Return [x, y] of the center of cell containing provided text 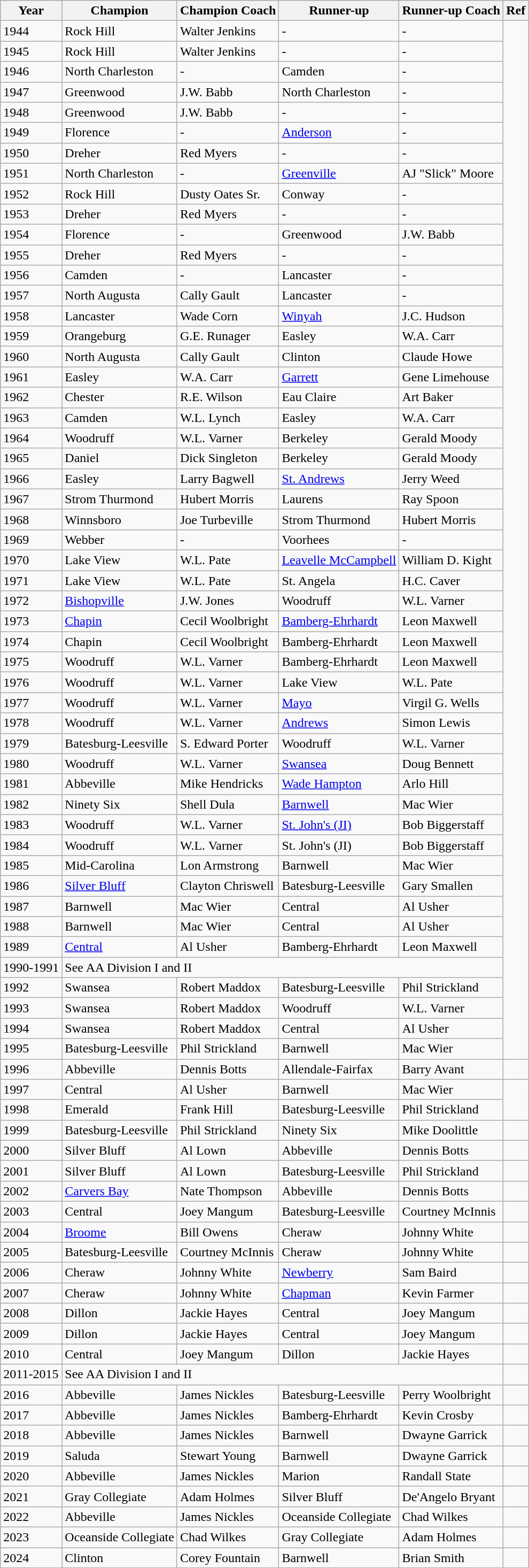
H.C. Caver [451, 580]
Champion [120, 11]
Joe Turbeville [228, 519]
2004 [31, 1232]
Leavelle McCampbell [339, 560]
Doug Bennett [451, 764]
Frank Hill [228, 1110]
2009 [31, 1334]
1982 [31, 804]
Sam Baird [451, 1273]
1964 [31, 438]
1978 [31, 723]
Barry Avant [451, 1069]
Allendale-Fairfax [339, 1069]
Winnsboro [120, 519]
1952 [31, 194]
Kevin Farmer [451, 1293]
R.E. Wilson [228, 397]
1944 [31, 31]
Gary Smallen [451, 886]
2003 [31, 1211]
Corey Fountain [228, 1558]
1965 [31, 458]
St. Andrews [339, 479]
1988 [31, 927]
Nate Thompson [228, 1191]
Kevin Crosby [451, 1415]
Clayton Chriswell [228, 886]
William D. Kight [451, 560]
1962 [31, 397]
Mayo [339, 703]
1970 [31, 560]
Simon Lewis [451, 723]
J.W. Jones [228, 601]
1973 [31, 621]
1957 [31, 296]
2002 [31, 1191]
Dick Singleton [228, 458]
Eau Claire [339, 397]
1976 [31, 682]
1989 [31, 947]
1971 [31, 580]
Mid-Carolina [120, 865]
1986 [31, 886]
Emerald [120, 1110]
1990-1991 [31, 967]
1996 [31, 1069]
1961 [31, 377]
1948 [31, 112]
1966 [31, 479]
1963 [31, 418]
Daniel [120, 458]
S. Edward Porter [228, 743]
2020 [31, 1476]
Stewart Young [228, 1456]
Conway [339, 194]
Greenville [339, 173]
1979 [31, 743]
1997 [31, 1089]
1974 [31, 642]
1984 [31, 845]
2007 [31, 1293]
1968 [31, 519]
Brian Smith [451, 1558]
Shell Dula [228, 804]
Newberry [339, 1273]
1949 [31, 133]
2024 [31, 1558]
Mike Hendricks [228, 784]
Ref [516, 11]
Webber [120, 540]
Runner-up Coach [451, 11]
Year [31, 11]
Orangeburg [120, 336]
Jerry Weed [451, 479]
Wade Corn [228, 316]
Perry Woolbright [451, 1395]
Runner-up [339, 11]
2022 [31, 1517]
2019 [31, 1456]
1945 [31, 51]
1992 [31, 988]
2005 [31, 1252]
1995 [31, 1049]
1999 [31, 1130]
1946 [31, 72]
Virgil G. Wells [451, 703]
2017 [31, 1415]
Mike Doolittle [451, 1130]
1960 [31, 357]
1987 [31, 906]
2018 [31, 1435]
2023 [31, 1537]
2008 [31, 1313]
2006 [31, 1273]
1994 [31, 1028]
Chester [120, 397]
J.C. Hudson [451, 316]
Saluda [120, 1456]
1953 [31, 214]
1980 [31, 764]
W.L. Lynch [228, 418]
2001 [31, 1171]
St. Angela [339, 580]
G.E. Runager [228, 336]
Lon Armstrong [228, 865]
1969 [31, 540]
2010 [31, 1354]
Ray Spoon [451, 499]
Larry Bagwell [228, 479]
1959 [31, 336]
1983 [31, 825]
2021 [31, 1496]
1981 [31, 784]
1954 [31, 234]
Carvers Bay [120, 1191]
Voorhees [339, 540]
Dusty Oates Sr. [228, 194]
1956 [31, 275]
1950 [31, 153]
Laurens [339, 499]
1951 [31, 173]
AJ "Slick" Moore [451, 173]
De'Angelo Bryant [451, 1496]
1967 [31, 499]
Bishopville [120, 601]
Anderson [339, 133]
Wade Hampton [339, 784]
Bill Owens [228, 1232]
Winyah [339, 316]
1972 [31, 601]
2011-2015 [31, 1374]
1958 [31, 316]
2000 [31, 1150]
1955 [31, 255]
Champion Coach [228, 11]
Arlo Hill [451, 784]
Broome [120, 1232]
Gene Limehouse [451, 377]
Marion [339, 1476]
1993 [31, 1008]
1985 [31, 865]
1947 [31, 92]
Garrett [339, 377]
1977 [31, 703]
1975 [31, 662]
1998 [31, 1110]
Art Baker [451, 397]
2016 [31, 1395]
Randall State [451, 1476]
Claude Howe [451, 357]
Chapman [339, 1293]
Andrews [339, 723]
